From the cell containing the given text, extract its center point as [x, y] coordinate. 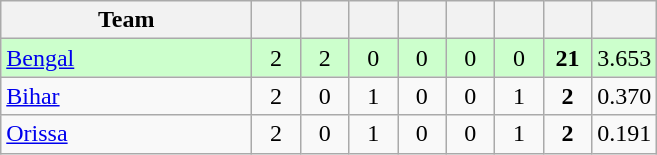
0.370 [624, 96]
3.653 [624, 58]
Orissa [126, 134]
Bengal [126, 58]
0.191 [624, 134]
Team [126, 20]
Bihar [126, 96]
21 [568, 58]
